Output the [X, Y] coordinate of the center of the cell containing the given text.  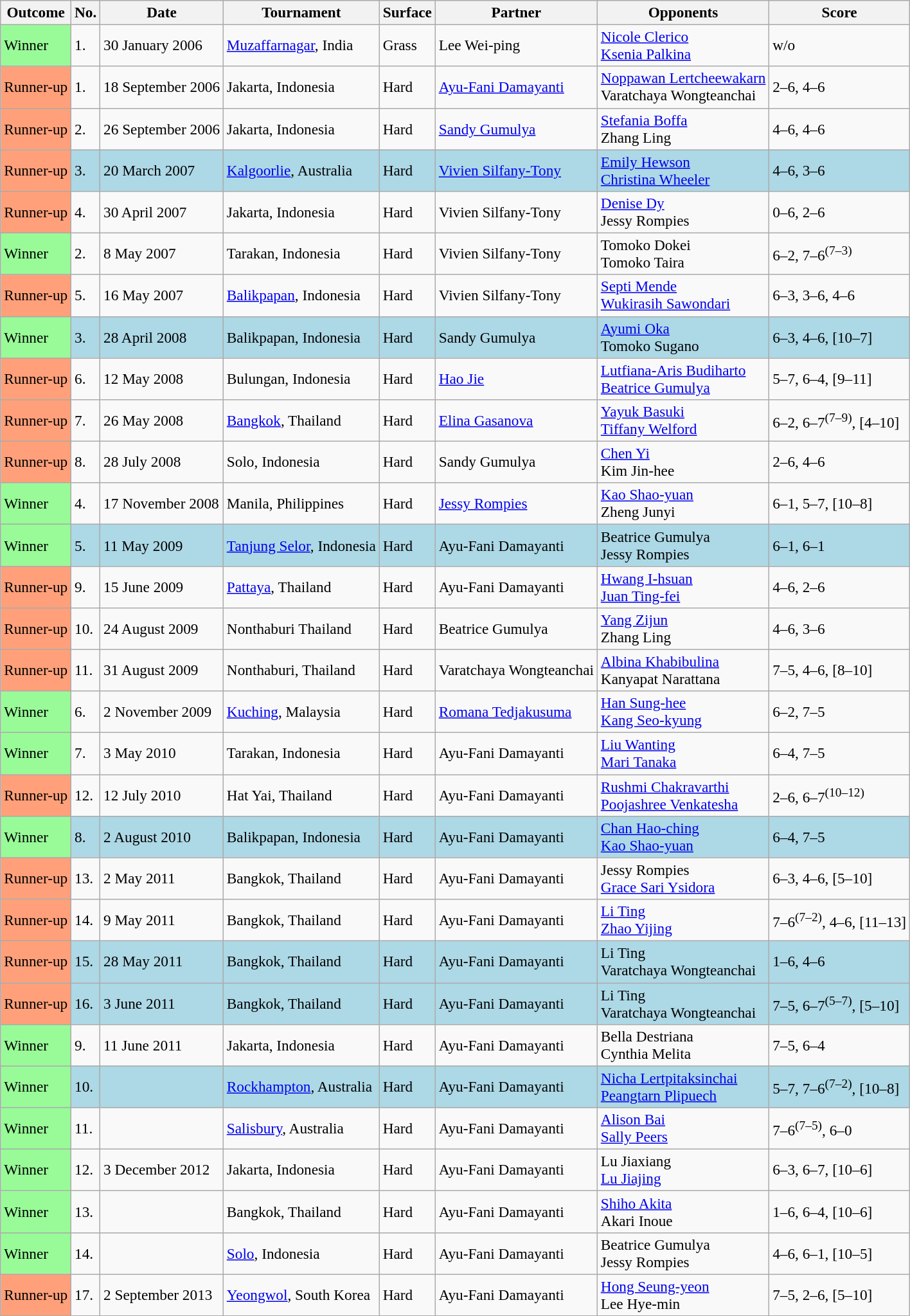
Tanjung Selor, Indonesia [301, 545]
Lee Wei-ping [516, 45]
6–2, 6–7(7–9), [4–10] [839, 420]
2 May 2011 [162, 878]
11 June 2011 [162, 1045]
0–6, 2–6 [839, 212]
Stefania Boffa Zhang Ling [682, 129]
Jessy Rompies Grace Sari Ysidora [682, 878]
Tournament [301, 12]
Emily Hewson Christina Wheeler [682, 170]
No. [86, 12]
6–2, 7–6(7–3) [839, 253]
w/o [839, 45]
Varatchaya Wongteanchai [516, 670]
Li Ting Zhao Yijing [682, 919]
6–3, 4–6, [5–10] [839, 878]
6–1, 5–7, [10–8] [839, 504]
Yayuk Basuki Tiffany Welford [682, 420]
28 April 2008 [162, 337]
1–6, 4–6 [839, 962]
Yang Zijun Zhang Ling [682, 629]
Muzaffarnagar, India [301, 45]
11 May 2009 [162, 545]
3 May 2010 [162, 753]
Hong Seung-yeon Lee Hye-min [682, 1295]
16 May 2007 [162, 296]
Rockhampton, Australia [301, 1086]
Ayumi Oka Tomoko Sugano [682, 337]
Nonthaburi Thailand [301, 629]
7–5, 6–7(5–7), [5–10] [839, 1003]
26 May 2008 [162, 420]
15. [86, 962]
Pattaya, Thailand [301, 586]
Date [162, 12]
17 November 2008 [162, 504]
24 August 2009 [162, 629]
Yeongwol, South Korea [301, 1295]
4–6, 6–1, [10–5] [839, 1254]
12 July 2010 [162, 795]
Beatrice Gumulya [516, 629]
7–5, 2–6, [5–10] [839, 1295]
31 August 2009 [162, 670]
Nonthaburi, Thailand [301, 670]
3 December 2012 [162, 1170]
2 November 2009 [162, 712]
7–6(7–2), 4–6, [11–13] [839, 919]
1–6, 6–4, [10–6] [839, 1211]
12 May 2008 [162, 378]
Kao Shao-yuan Zheng Junyi [682, 504]
2 September 2013 [162, 1295]
Bulungan, Indonesia [301, 378]
6–3, 6–7, [10–6] [839, 1170]
Outcome [36, 12]
28 May 2011 [162, 962]
Rushmi Chakravarthi Poojashree Venkatesha [682, 795]
9 May 2011 [162, 919]
Partner [516, 12]
17. [86, 1295]
Chan Hao-ching Kao Shao-yuan [682, 837]
Hwang I-hsuan Juan Ting-fei [682, 586]
28 July 2008 [162, 462]
Lu Jiaxiang Lu Jiajing [682, 1170]
Opponents [682, 12]
Grass [407, 45]
Score [839, 12]
26 September 2006 [162, 129]
2 August 2010 [162, 837]
15 June 2009 [162, 586]
20 March 2007 [162, 170]
Salisbury, Australia [301, 1128]
6–1, 6–1 [839, 545]
4–6, 4–6 [839, 129]
Alison Bai Sally Peers [682, 1128]
30 April 2007 [162, 212]
Manila, Philippines [301, 504]
5–7, 7–6(7–2), [10–8] [839, 1086]
18 September 2006 [162, 87]
8 May 2007 [162, 253]
Lutfiana-Aris Budiharto Beatrice Gumulya [682, 378]
Noppawan Lertcheewakarn Varatchaya Wongteanchai [682, 87]
Hao Jie [516, 378]
Septi Mende Wukirasih Sawondari [682, 296]
6–3, 3–6, 4–6 [839, 296]
Nicole Clerico Ksenia Palkina [682, 45]
6–3, 4–6, [10–7] [839, 337]
4–6, 2–6 [839, 586]
Han Sung-hee Kang Seo-kyung [682, 712]
Albina Khabibulina Kanyapat Narattana [682, 670]
3 June 2011 [162, 1003]
7–6(7–5), 6–0 [839, 1128]
30 January 2006 [162, 45]
Elina Gasanova [516, 420]
Nicha Lertpitaksinchai Peangtarn Plipuech [682, 1086]
6–2, 7–5 [839, 712]
Bella Destriana Cynthia Melita [682, 1045]
7–5, 4–6, [8–10] [839, 670]
Chen Yi Kim Jin-hee [682, 462]
Denise Dy Jessy Rompies [682, 212]
Jessy Rompies [516, 504]
Tomoko Dokei Tomoko Taira [682, 253]
Liu Wanting Mari Tanaka [682, 753]
Kuching, Malaysia [301, 712]
Shiho Akita Akari Inoue [682, 1211]
Kalgoorlie, Australia [301, 170]
16. [86, 1003]
5–7, 6–4, [9–11] [839, 378]
Hat Yai, Thailand [301, 795]
7–5, 6–4 [839, 1045]
Romana Tedjakusuma [516, 712]
Surface [407, 12]
2–6, 6–7(10–12) [839, 795]
